Return (X, Y) of the center of cell containing provided text 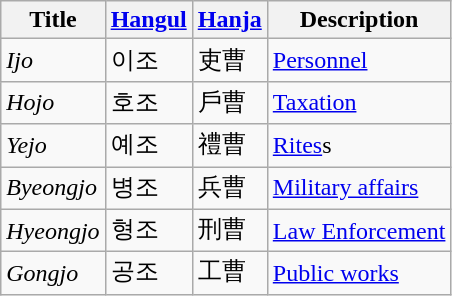
Ritess (359, 146)
Personnel (359, 60)
Title (53, 20)
이조 (148, 60)
Ijo (53, 60)
Public works (359, 274)
Hangul (148, 20)
Military affairs (359, 188)
Yejo (53, 146)
禮曹 (230, 146)
Description (359, 20)
吏曹 (230, 60)
兵曹 (230, 188)
Taxation (359, 102)
Gongjo (53, 274)
Law Enforcement (359, 230)
병조 (148, 188)
형조 (148, 230)
工曹 (230, 274)
공조 (148, 274)
刑曹 (230, 230)
Byeongjo (53, 188)
호조 (148, 102)
戶曹 (230, 102)
Hanja (230, 20)
Hojo (53, 102)
예조 (148, 146)
Hyeongjo (53, 230)
